Locate the cell with the specified text and output its [X, Y] center coordinate. 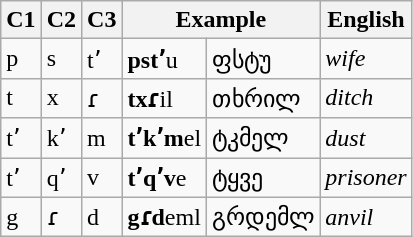
C2 [61, 20]
qʼ [61, 178]
txɾil [164, 98]
p [21, 59]
t [21, 98]
ტკმელ [264, 138]
g [21, 217]
x [61, 98]
C1 [21, 20]
gɾdeml [164, 217]
tʼqʼve [164, 178]
pstʼu [164, 59]
d [102, 217]
dust [366, 138]
C3 [102, 20]
s [61, 59]
გრდემლ [264, 217]
ფსტუ [264, 59]
prisoner [366, 178]
English [366, 20]
v [102, 178]
თხრილ [264, 98]
ტყვე [264, 178]
wife [366, 59]
tʼkʼmel [164, 138]
kʼ [61, 138]
Example [221, 20]
anvil [366, 217]
m [102, 138]
ditch [366, 98]
